Search for the cell housing the specified text and yield its [X, Y] center coordinate. 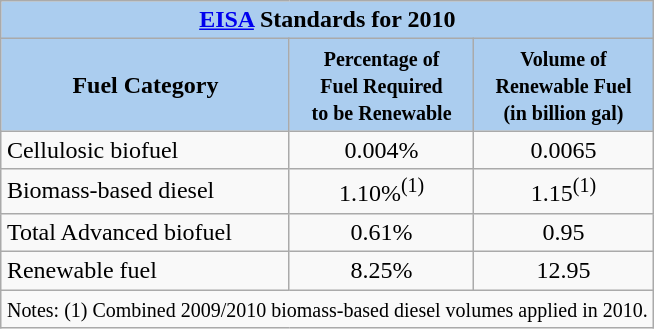
Volume of Renewable Fuel(in billion gal) [564, 85]
8.25% [381, 271]
Renewable fuel [145, 271]
0.0065 [564, 150]
EISA Standards for 2010 [327, 20]
0.004% [381, 150]
Percentage of Fuel Required to be Renewable [381, 85]
1.10%(1) [381, 192]
1.15(1) [564, 192]
Notes: (1) Combined 2009/2010 biomass-based diesel volumes applied in 2010. [327, 309]
Biomass-based diesel [145, 192]
Total Advanced biofuel [145, 232]
0.95 [564, 232]
0.61% [381, 232]
Fuel Category [145, 85]
Cellulosic biofuel [145, 150]
12.95 [564, 271]
